From the cell containing the given text, extract its center point as (x, y) coordinate. 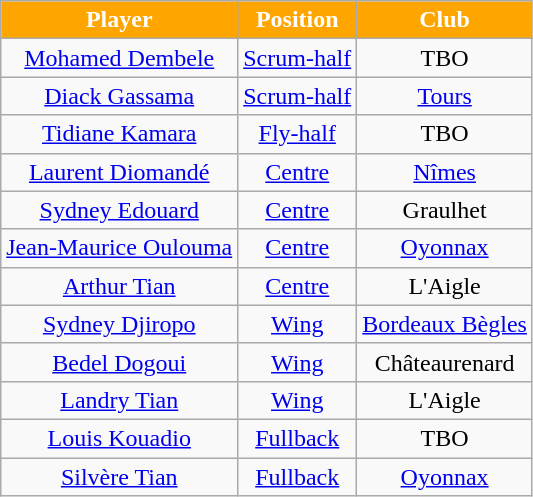
Graulhet (445, 210)
Louis Kouadio (120, 438)
Tours (445, 96)
Fly-half (298, 134)
Sydney Djiropo (120, 324)
Tidiane Kamara (120, 134)
Nîmes (445, 172)
Club (445, 20)
Silvère Tian (120, 477)
Jean-Maurice Oulouma (120, 248)
Châteaurenard (445, 362)
Arthur Tian (120, 286)
Bedel Dogoui (120, 362)
Diack Gassama (120, 96)
Player (120, 20)
Laurent Diomandé (120, 172)
Sydney Edouard (120, 210)
Landry Tian (120, 400)
Position (298, 20)
Bordeaux Bègles (445, 324)
Mohamed Dembele (120, 58)
